Locate the cell with the specified text and output its (x, y) center coordinate. 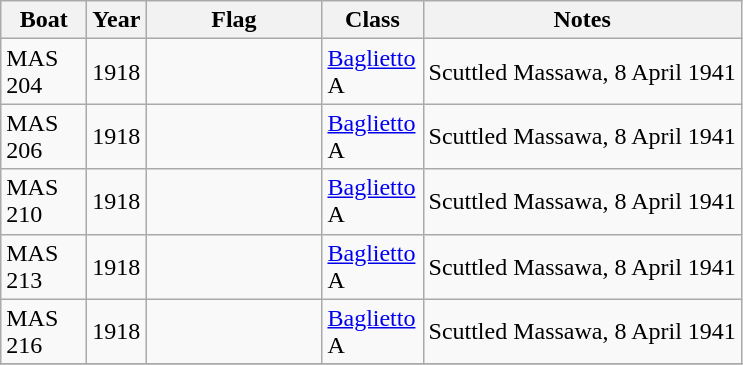
Year (116, 20)
MAS 216 (44, 332)
Class (372, 20)
Flag (234, 20)
MAS 210 (44, 202)
MAS 204 (44, 72)
MAS 206 (44, 136)
Notes (582, 20)
MAS 213 (44, 266)
Boat (44, 20)
